Return (X, Y) of the center of cell containing provided text 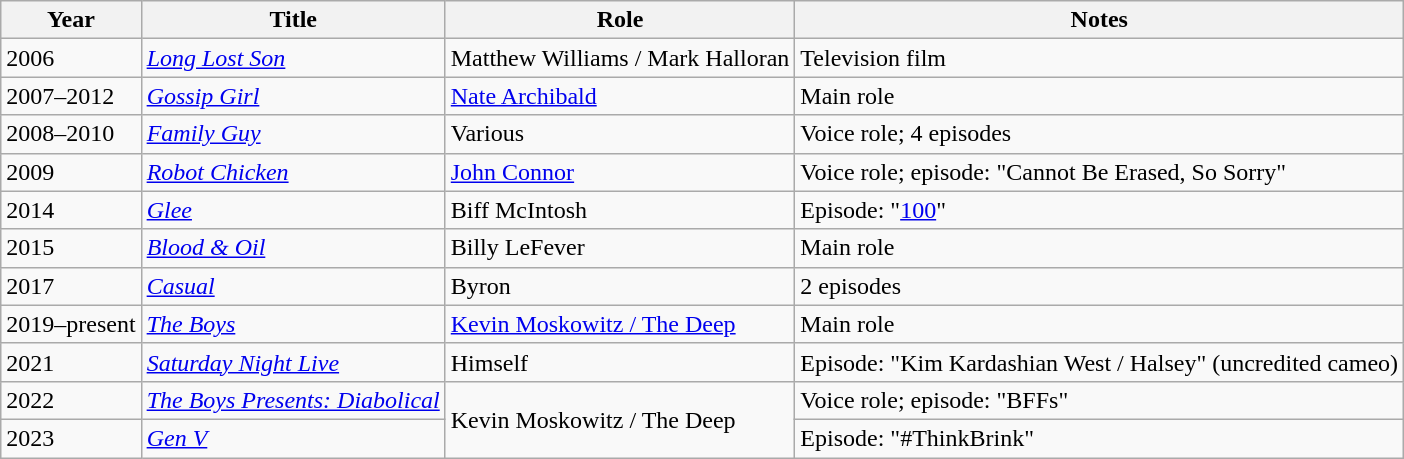
Gen V (293, 438)
Billy LeFever (620, 248)
2017 (71, 286)
Role (620, 20)
2008–2010 (71, 134)
Blood & Oil (293, 248)
Notes (1100, 20)
Voice role; 4 episodes (1100, 134)
2009 (71, 172)
2006 (71, 58)
Various (620, 134)
The Boys Presents: Diabolical (293, 400)
Episode: "Kim Kardashian West / Halsey" (uncredited cameo) (1100, 362)
Year (71, 20)
2015 (71, 248)
Episode: "#ThinkBrink" (1100, 438)
Glee (293, 210)
Episode: "100" (1100, 210)
Voice role; episode: "Cannot Be Erased, So Sorry" (1100, 172)
Voice role; episode: "BFFs" (1100, 400)
Matthew Williams / Mark Halloran (620, 58)
Biff McIntosh (620, 210)
Himself (620, 362)
Nate Archibald (620, 96)
2014 (71, 210)
Family Guy (293, 134)
Title (293, 20)
2023 (71, 438)
Television film (1100, 58)
Gossip Girl (293, 96)
2 episodes (1100, 286)
Saturday Night Live (293, 362)
John Connor (620, 172)
2019–present (71, 324)
2022 (71, 400)
2007–2012 (71, 96)
2021 (71, 362)
Casual (293, 286)
The Boys (293, 324)
Byron (620, 286)
Long Lost Son (293, 58)
Robot Chicken (293, 172)
